Search for the cell housing the specified text and yield its (x, y) center coordinate. 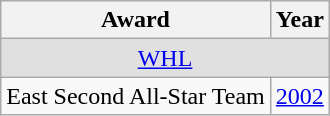
WHL (166, 58)
East Second All-Star Team (136, 96)
Award (136, 20)
2002 (300, 96)
Year (300, 20)
